Identify which cell holds the provided text, then report its [X, Y] central coordinate. 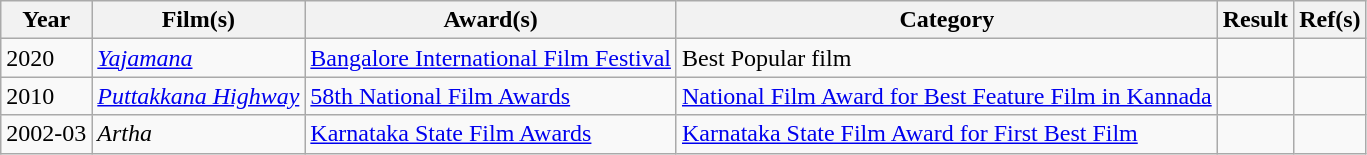
Karnataka State Film Award for First Best Film [946, 134]
2020 [46, 58]
Karnataka State Film Awards [491, 134]
Film(s) [198, 20]
Result [1255, 20]
National Film Award for Best Feature Film in Kannada [946, 96]
Yajamana [198, 58]
Award(s) [491, 20]
Ref(s) [1330, 20]
Year [46, 20]
2002-03 [46, 134]
Category [946, 20]
Artha [198, 134]
2010 [46, 96]
Best Popular film [946, 58]
Bangalore International Film Festival [491, 58]
58th National Film Awards [491, 96]
Puttakkana Highway [198, 96]
